Determine the [x, y] coordinate at the center of the cell enclosing the given text.  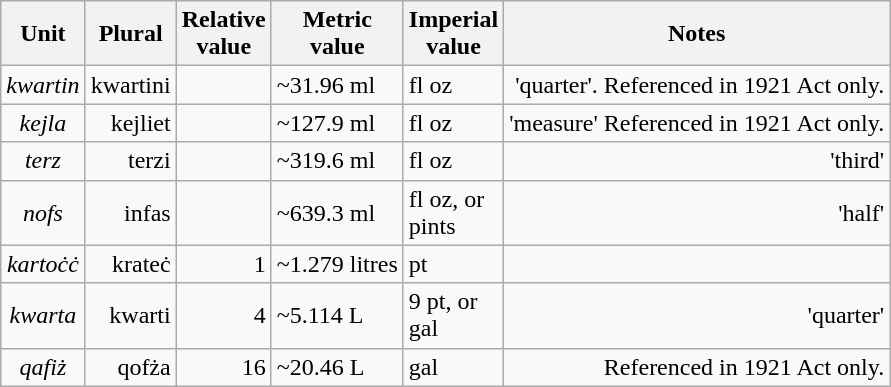
fl oz, or pints [453, 212]
qofża [130, 367]
kartoċċ [43, 264]
gal [453, 367]
kwartini [130, 85]
nofs [43, 212]
Metricvalue [337, 34]
1 [224, 264]
Notes [697, 34]
~1.279 litres [337, 264]
4 [224, 316]
~20.46 L [337, 367]
9 pt, or gal [453, 316]
~319.6 ml [337, 161]
~639.3 ml [337, 212]
Relativevalue [224, 34]
~127.9 ml [337, 123]
kwarta [43, 316]
'quarter' [697, 316]
krateċ [130, 264]
qafiż [43, 367]
Imperialvalue [453, 34]
terz [43, 161]
Referenced in 1921 Act only. [697, 367]
'third' [697, 161]
'measure' Referenced in 1921 Act only. [697, 123]
16 [224, 367]
kwartin [43, 85]
kejliet [130, 123]
kwarti [130, 316]
~31.96 ml [337, 85]
'half' [697, 212]
pt [453, 264]
Plural [130, 34]
infas [130, 212]
Unit [43, 34]
terzi [130, 161]
kejla [43, 123]
'quarter'. Referenced in 1921 Act only. [697, 85]
~5.114 L [337, 316]
